Identify which cell holds the provided text, then report its (x, y) central coordinate. 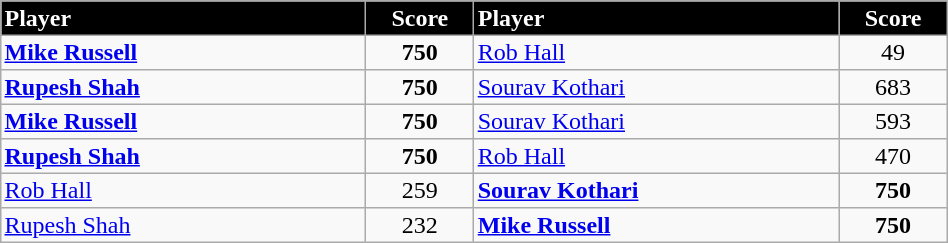
683 (893, 87)
232 (420, 225)
259 (420, 190)
470 (893, 156)
49 (893, 52)
593 (893, 121)
